Provide the [X, Y] coordinate of the cell's center where the given text is located.  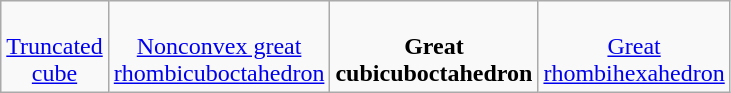
Great rhombihexahedron [634, 47]
Nonconvex great rhombicuboctahedron [219, 47]
Truncated cube [55, 47]
Great cubicuboctahedron [434, 47]
